Search for the cell housing the specified text and yield its [X, Y] center coordinate. 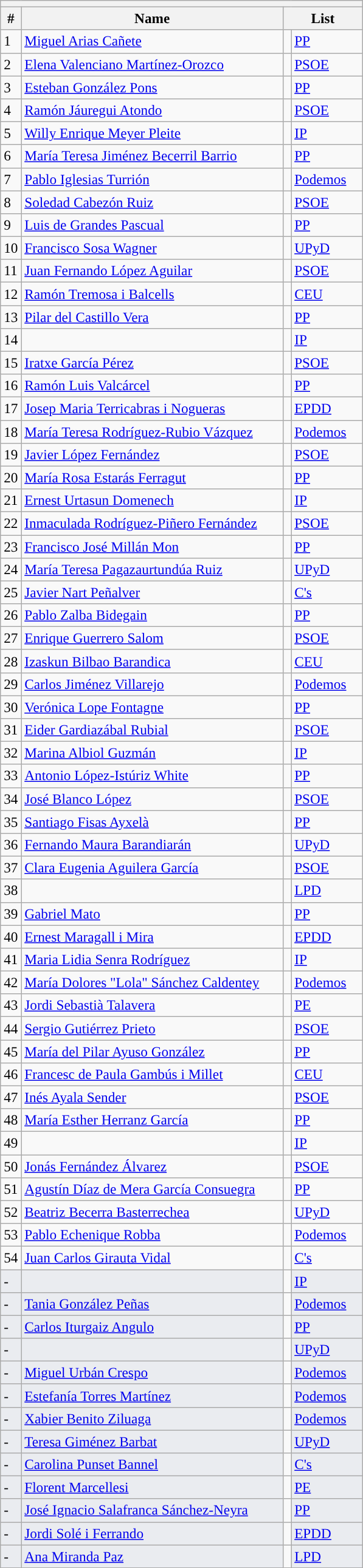
39 [11, 914]
Inés Ayala Sender [152, 1097]
Ernest Urtasun Domenech [152, 500]
30 [11, 707]
Eider Gardiazábal Rubial [152, 730]
22 [11, 523]
María del Pilar Ayuso González [152, 1051]
Miguel Urbán Crespo [152, 1372]
José Blanco López [152, 799]
5 [11, 133]
34 [11, 799]
Francisco José Millán Mon [152, 546]
María Teresa Pagazaurtundúa Ruiz [152, 569]
15 [11, 363]
29 [11, 684]
4 [11, 110]
Esteban González Pons [152, 87]
41 [11, 959]
54 [11, 1258]
Antonio López-Istúriz White [152, 776]
Carolina Punset Bannel [152, 1464]
Elena Valenciano Martínez-Orozco [152, 64]
50 [11, 1166]
Marina Albiol Guzmán [152, 753]
35 [11, 821]
María Rosa Estarás Ferragut [152, 478]
8 [11, 202]
46 [11, 1074]
Javier López Fernández [152, 454]
3 [11, 87]
María Dolores "Lola" Sánchez Caldentey [152, 982]
Ernest Maragall i Mira [152, 936]
Agustín Díaz de Mera García Consuegra [152, 1189]
42 [11, 982]
Name [152, 18]
Pablo Echenique Robba [152, 1234]
Pablo Zalba Bidegain [152, 615]
31 [11, 730]
13 [11, 317]
# [11, 18]
48 [11, 1120]
Inmaculada Rodríguez-Piñero Fernández [152, 523]
28 [11, 661]
10 [11, 248]
12 [11, 293]
Gabriel Mato [152, 914]
Estefanía Torres Martínez [152, 1395]
32 [11, 753]
Miguel Arias Cañete [152, 41]
Ana Miranda Paz [152, 1556]
47 [11, 1097]
Teresa Giménez Barbat [152, 1441]
Sergio Gutiérrez Prieto [152, 1028]
23 [11, 546]
27 [11, 638]
36 [11, 844]
16 [11, 386]
Maria Lidia Senra Rodríguez [152, 959]
11 [11, 271]
40 [11, 936]
18 [11, 431]
52 [11, 1212]
9 [11, 225]
María Esther Herranz García [152, 1120]
43 [11, 1005]
Fernando Maura Barandiarán [152, 844]
Ramón Jáuregui Atondo [152, 110]
17 [11, 408]
45 [11, 1051]
2 [11, 64]
24 [11, 569]
María Teresa Jiménez Becerril Barrio [152, 156]
Santiago Fisas Ayxelà [152, 821]
19 [11, 454]
José Ignacio Salafranca Sánchez-Neyra [152, 1510]
14 [11, 340]
21 [11, 500]
1 [11, 41]
Juan Carlos Girauta Vidal [152, 1258]
53 [11, 1234]
37 [11, 868]
María Teresa Rodríguez-Rubio Vázquez [152, 431]
Iratxe García Pérez [152, 363]
Francisco Sosa Wagner [152, 248]
33 [11, 776]
Carlos Jiménez Villarejo [152, 684]
Ramón Tremosa i Balcells [152, 293]
6 [11, 156]
Xabier Benito Ziluaga [152, 1419]
Carlos Iturgaiz Angulo [152, 1327]
Pilar del Castillo Vera [152, 317]
Jonás Fernández Álvarez [152, 1166]
Jordi Solé i Ferrando [152, 1533]
7 [11, 179]
51 [11, 1189]
Enrique Guerrero Salom [152, 638]
Beatriz Becerra Basterrechea [152, 1212]
Francesc de Paula Gambús i Millet [152, 1074]
Verónica Lope Fontagne [152, 707]
Ramón Luis Valcárcel [152, 386]
Pablo Iglesias Turrión [152, 179]
Luis de Grandes Pascual [152, 225]
49 [11, 1143]
20 [11, 478]
Juan Fernando López Aguilar [152, 271]
Florent Marcellesi [152, 1487]
Jordi Sebastià Talavera [152, 1005]
Javier Nart Peñalver [152, 592]
Soledad Cabezón Ruiz [152, 202]
Willy Enrique Meyer Pleite [152, 133]
Clara Eugenia Aguilera García [152, 868]
Josep Maria Terricabras i Nogueras [152, 408]
Izaskun Bilbao Barandica [152, 661]
List [323, 18]
26 [11, 615]
25 [11, 592]
Tania González Peñas [152, 1304]
38 [11, 891]
44 [11, 1028]
